Return the (X, Y) coordinate for the center point of the cell that contains the specified text.  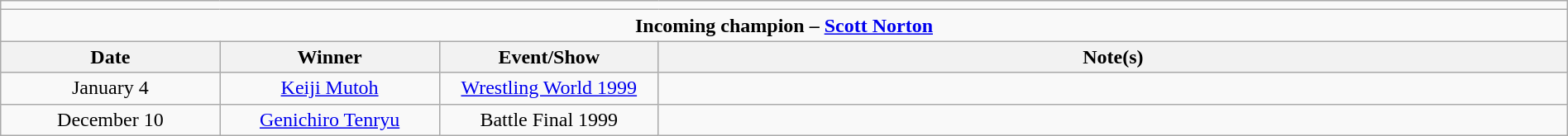
Date (111, 57)
Winner (329, 57)
Wrestling World 1999 (549, 88)
December 10 (111, 120)
Note(s) (1113, 57)
Event/Show (549, 57)
Keiji Mutoh (329, 88)
Incoming champion – Scott Norton (784, 26)
Genichiro Tenryu (329, 120)
Battle Final 1999 (549, 120)
January 4 (111, 88)
